Return the (X, Y) coordinate for the center point of the cell that contains the specified text.  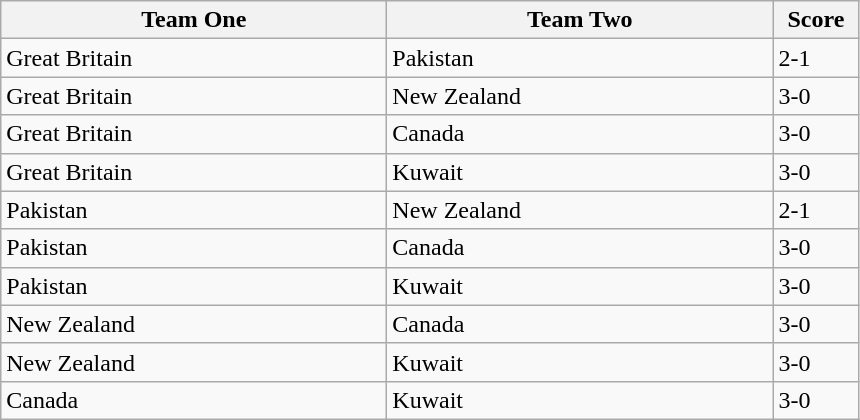
Score (816, 20)
Team Two (580, 20)
Team One (194, 20)
